Identify which cell holds the provided text, then report its (x, y) central coordinate. 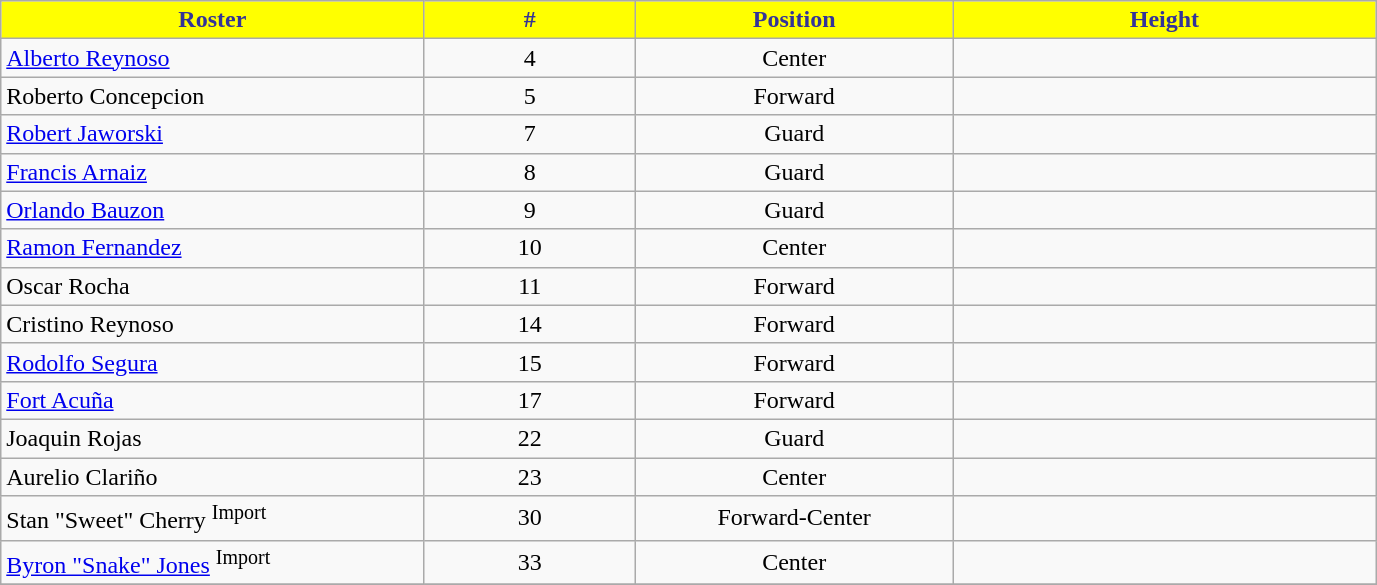
Height (1164, 20)
Rodolfo Segura (212, 362)
Aurelio Clariño (212, 477)
Robert Jaworski (212, 134)
5 (530, 96)
11 (530, 286)
10 (530, 248)
# (530, 20)
14 (530, 324)
Oscar Rocha (212, 286)
Joaquin Rojas (212, 438)
Orlando Bauzon (212, 210)
30 (530, 518)
Forward-Center (794, 518)
4 (530, 58)
Stan "Sweet" Cherry Import (212, 518)
23 (530, 477)
Roberto Concepcion (212, 96)
Roster (212, 20)
Alberto Reynoso (212, 58)
Fort Acuña (212, 400)
Ramon Fernandez (212, 248)
33 (530, 562)
Francis Arnaiz (212, 172)
Byron "Snake" Jones Import (212, 562)
17 (530, 400)
15 (530, 362)
22 (530, 438)
Position (794, 20)
7 (530, 134)
9 (530, 210)
Cristino Reynoso (212, 324)
8 (530, 172)
